Find where the given text appears and provide that cell's center as (x, y) coordinate. 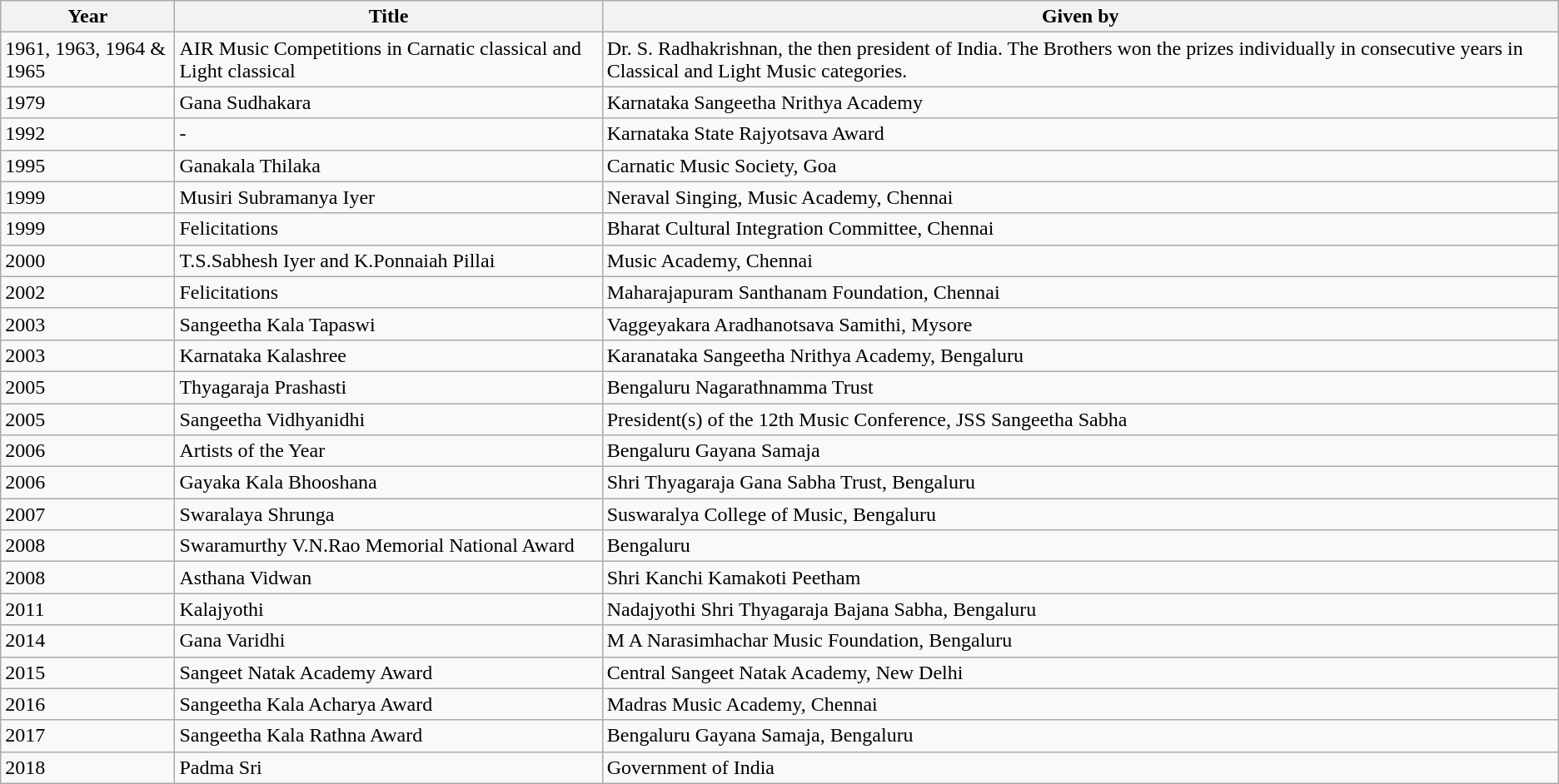
Carnatic Music Society, Goa (1080, 166)
Madras Music Academy, Chennai (1080, 704)
Swaramurthy V.N.Rao Memorial National Award (388, 546)
Asthana Vidwan (388, 578)
AIR Music Competitions in Carnatic classical and Light classical (388, 60)
Karnataka Sangeetha Nrithya Academy (1080, 102)
T.S.Sabhesh Iyer and K.Ponnaiah Pillai (388, 261)
Kalajyothi (388, 609)
Musiri Subramanya Iyer (388, 197)
Gayaka Kala Bhooshana (388, 483)
Bengaluru Gayana Samaja (1080, 451)
Music Academy, Chennai (1080, 261)
2000 (88, 261)
Sangeetha Kala Acharya Award (388, 704)
Shri Kanchi Kamakoti Peetham (1080, 578)
President(s) of the 12th Music Conference, JSS Sangeetha Sabha (1080, 419)
2002 (88, 292)
Bengaluru Gayana Samaja, Bengaluru (1080, 736)
M A Narasimhachar Music Foundation, Bengaluru (1080, 641)
1992 (88, 134)
Thyagaraja Prashasti (388, 387)
2016 (88, 704)
Given by (1080, 17)
1961, 1963, 1964 & 1965 (88, 60)
Sangeetha Vidhyanidhi (388, 419)
2018 (88, 767)
2011 (88, 609)
Bengaluru Nagarathnamma Trust (1080, 387)
Vaggeyakara Aradhanotsava Samithi, Mysore (1080, 324)
2017 (88, 736)
Padma Sri (388, 767)
Nadajyothi Shri Thyagaraja Bajana Sabha, Bengaluru (1080, 609)
Shri Thyagaraja Gana Sabha Trust, Bengaluru (1080, 483)
Title (388, 17)
2015 (88, 672)
2007 (88, 514)
Maharajapuram Santhanam Foundation, Chennai (1080, 292)
Central Sangeet Natak Academy, New Delhi (1080, 672)
Artists of the Year (388, 451)
Government of India (1080, 767)
2014 (88, 641)
Sangeet Natak Academy Award (388, 672)
Ganakala Thilaka (388, 166)
Sangeetha Kala Tapaswi (388, 324)
Karanataka Sangeetha Nrithya Academy, Bengaluru (1080, 355)
Sangeetha Kala Rathna Award (388, 736)
Swaralaya Shrunga (388, 514)
Gana Varidhi (388, 641)
Gana Sudhakara (388, 102)
Bengaluru (1080, 546)
Bharat Cultural Integration Committee, Chennai (1080, 229)
Karnataka Kalashree (388, 355)
Suswaralya College of Music, Bengaluru (1080, 514)
Karnataka State Rajyotsava Award (1080, 134)
Year (88, 17)
1995 (88, 166)
1979 (88, 102)
- (388, 134)
Neraval Singing, Music Academy, Chennai (1080, 197)
